Scan for the cell matching the given text and deliver its (X, Y) coordinate at center. 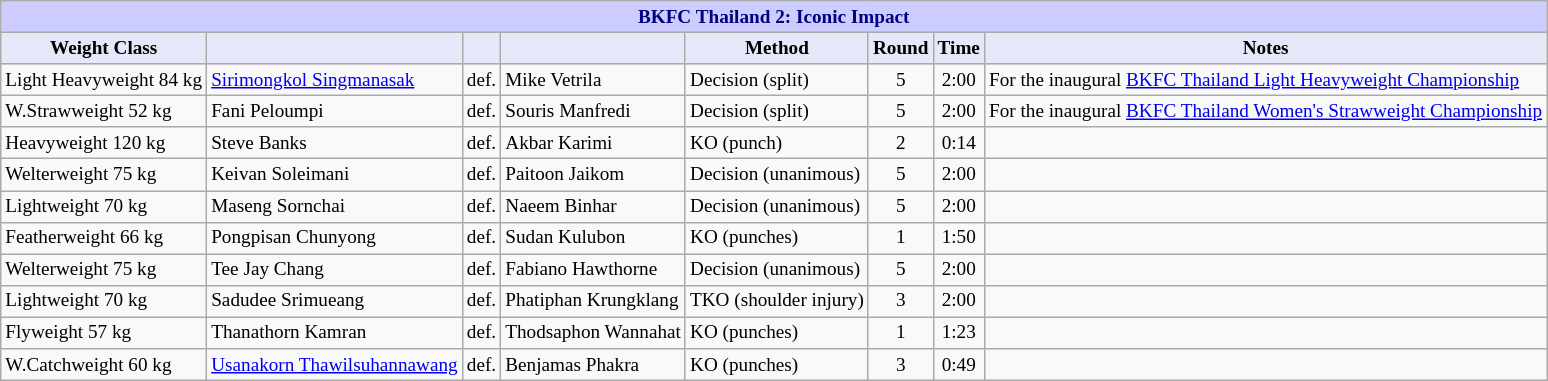
Flyweight 57 kg (104, 333)
Maseng Sornchai (335, 206)
Fani Peloumpi (335, 111)
Time (958, 48)
Method (776, 48)
Souris Manfredi (594, 111)
Mike Vetrila (594, 80)
1:23 (958, 333)
Akbar Karimi (594, 143)
For the inaugural BKFC Thailand Light Heavyweight Championship (1265, 80)
TKO (shoulder injury) (776, 301)
0:49 (958, 365)
Fabiano Hawthorne (594, 270)
Sudan Kulubon (594, 238)
Steve Banks (335, 143)
Naeem Binhar (594, 206)
For the inaugural BKFC Thailand Women's Strawweight Championship (1265, 111)
Light Heavyweight 84 kg (104, 80)
Notes (1265, 48)
Keivan Soleimani (335, 175)
Sadudee Srimueang (335, 301)
2 (900, 143)
Featherweight 66 kg (104, 238)
Weight Class (104, 48)
1:50 (958, 238)
KO (punch) (776, 143)
Benjamas Phakra (594, 365)
Tee Jay Chang (335, 270)
Heavyweight 120 kg (104, 143)
Thodsaphon Wannahat (594, 333)
0:14 (958, 143)
Phatiphan Krungklang (594, 301)
Usanakorn Thawilsuhannawang (335, 365)
Pongpisan Chunyong (335, 238)
Round (900, 48)
W.Catchweight 60 kg (104, 365)
BKFC Thailand 2: Iconic Impact (774, 17)
Paitoon Jaikom (594, 175)
Sirimongkol Singmanasak (335, 80)
Thanathorn Kamran (335, 333)
W.Strawweight 52 kg (104, 111)
